Provide the (X, Y) coordinate of the cell's center where the given text is located.  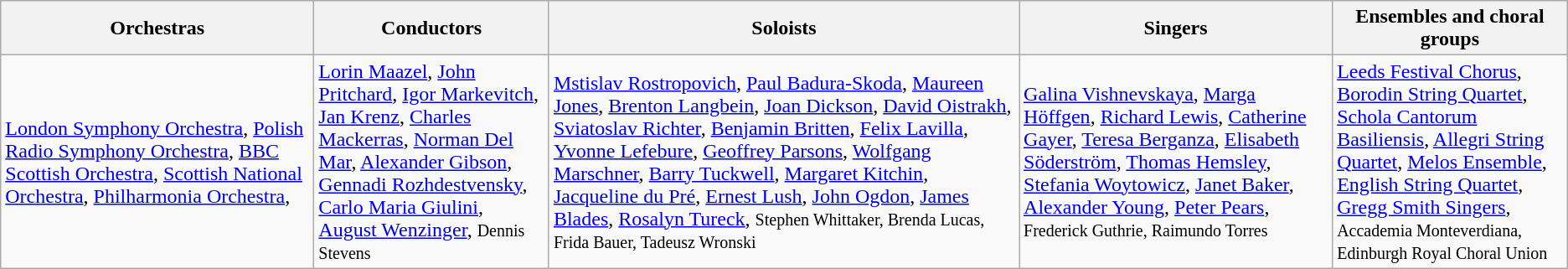
Ensembles and choral groups (1451, 28)
Singers (1176, 28)
Conductors (432, 28)
London Symphony Orchestra, Polish Radio Symphony Orchestra, BBC Scottish Orchestra, Scottish National Orchestra, Philharmonia Orchestra, (157, 162)
Soloists (784, 28)
Orchestras (157, 28)
